Detect which cell encompasses the target text, then output its (X, Y) center coordinate. 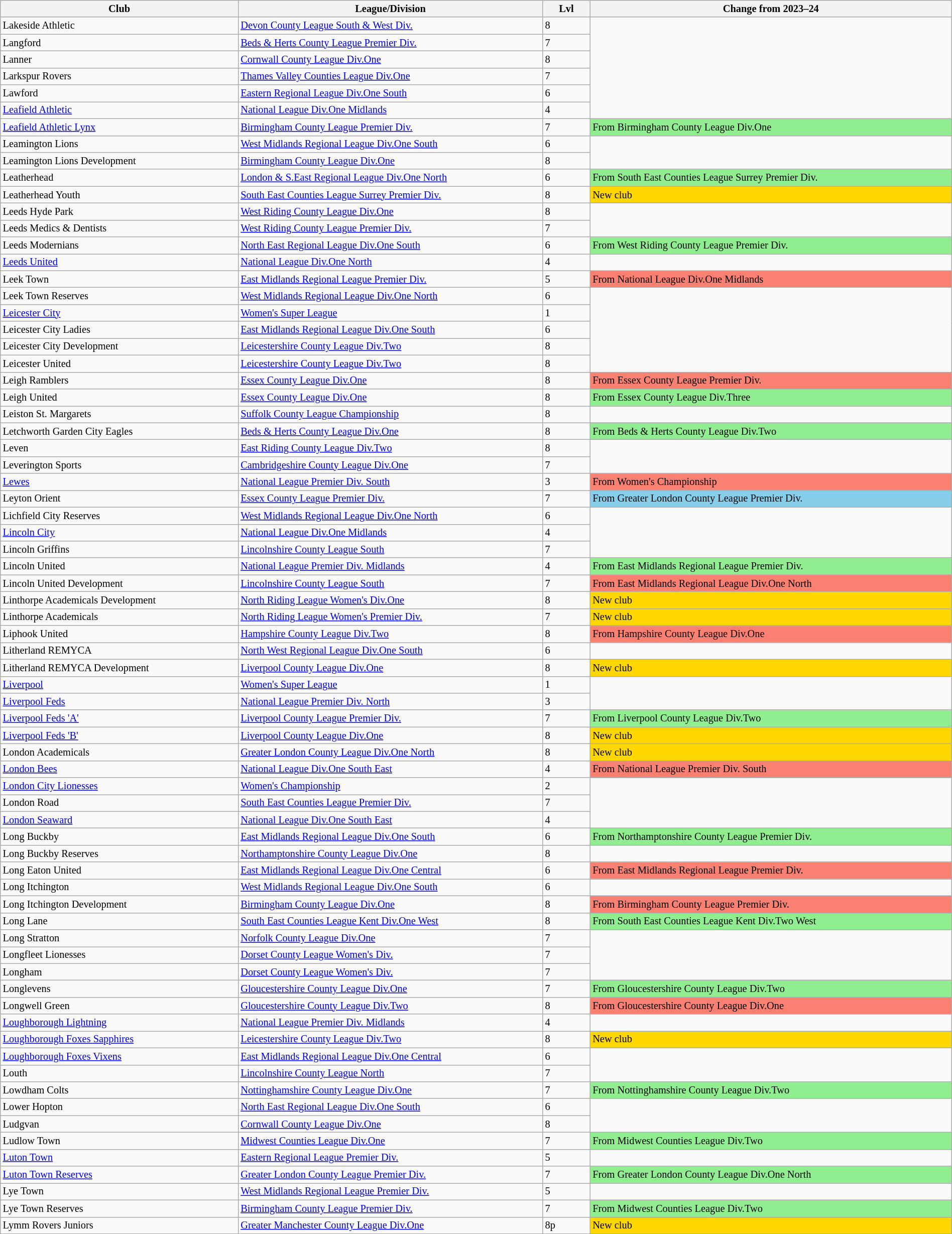
Lincoln Griffins (120, 549)
Lvl (566, 9)
From Hampshire County League Div.One (771, 634)
Luton Town (120, 1158)
Beds & Herts County League Div.One (390, 431)
Greater London County League Div.One North (390, 752)
Lincoln United (120, 566)
Lincolnshire County League North (390, 1073)
Liverpool County League Premier Div. (390, 718)
Lymm Rovers Juniors (120, 1225)
Lawford (120, 93)
Lowdham Colts (120, 1090)
From Gloucestershire County League Div.Two (771, 989)
Essex County League Premier Div. (390, 499)
Long Itchington Development (120, 904)
Lewes (120, 482)
National League Premier Div. North (390, 701)
East Riding County League Div.Two (390, 448)
From Northamptonshire County League Premier Div. (771, 837)
Leek Town (120, 279)
From Essex County League Premier Div. (771, 381)
Liverpool Feds 'A' (120, 718)
Linthorpe Academicals (120, 617)
Suffolk County League Championship (390, 414)
Lye Town (120, 1191)
London Bees (120, 769)
London Road (120, 803)
Leyton Orient (120, 499)
Eastern Regional League Premier Div. (390, 1158)
Langford (120, 43)
From National League Div.One Midlands (771, 279)
Leicester City Ladies (120, 330)
Nottinghamshire County League Div.One (390, 1090)
Longwell Green (120, 1006)
London & S.East Regional League Div.One North (390, 178)
Long Lane (120, 921)
Litherland REMYCA Development (120, 668)
From Nottinghamshire County League Div.Two (771, 1090)
Leamington Lions Development (120, 161)
Leafield Athletic (120, 110)
From Birmingham County League Div.One (771, 127)
Eastern Regional League Div.One South (390, 93)
Midwest Counties League Div.One (390, 1141)
Beds & Herts County League Premier Div. (390, 43)
Ludgvan (120, 1124)
Long Itchington (120, 887)
Long Buckby (120, 837)
Club (120, 9)
Liverpool Feds (120, 701)
Letchworth Garden City Eagles (120, 431)
League/Division (390, 9)
8p (566, 1225)
London City Lionesses (120, 786)
Leverington Sports (120, 465)
Leek Town Reserves (120, 296)
Leigh Ramblers (120, 381)
Litherland REMYCA (120, 651)
Lanner (120, 59)
Louth (120, 1073)
Gloucestershire County League Div.One (390, 989)
Long Buckby Reserves (120, 853)
Longfleet Lionesses (120, 955)
Leicester City (120, 313)
Leeds United (120, 262)
Leamington Lions (120, 144)
National League Premier Div. South (390, 482)
Change from 2023–24 (771, 9)
Leiston St. Margarets (120, 414)
North West Regional League Div.One South (390, 651)
Longlevens (120, 989)
Longham (120, 972)
North Riding League Women's Premier Div. (390, 617)
Norfolk County League Div.One (390, 938)
Thames Valley Counties League Div.One (390, 76)
Liverpool Feds 'B' (120, 735)
London Academicals (120, 752)
Leeds Medics & Dentists (120, 228)
Lincoln City (120, 533)
West Riding County League Div.One (390, 211)
Leafield Athletic Lynx (120, 127)
From East Midlands Regional League Div.One North (771, 583)
Linthorpe Academicals Development (120, 600)
National League Div.One North (390, 262)
Liphook United (120, 634)
From Essex County League Div.Three (771, 397)
Long Stratton (120, 938)
2 (566, 786)
Loughborough Foxes Vixens (120, 1056)
Luton Town Reserves (120, 1175)
Gloucestershire County League Div.Two (390, 1006)
From Greater London County League Premier Div. (771, 499)
From National League Premier Div. South (771, 769)
Greater Manchester County League Div.One (390, 1225)
Leicester United (120, 363)
East Midlands Regional League Premier Div. (390, 279)
Larkspur Rovers (120, 76)
From Women's Championship (771, 482)
Lichfield City Reserves (120, 516)
North Riding League Women's Div.One (390, 600)
From Greater London County League Div.One North (771, 1175)
Lower Hopton (120, 1107)
West Riding County League Premier Div. (390, 228)
From Birmingham County League Premier Div. (771, 904)
Northamptonshire County League Div.One (390, 853)
From Beds & Herts County League Div.Two (771, 431)
Leeds Modernians (120, 245)
Leicester City Development (120, 346)
Leeds Hyde Park (120, 211)
Hampshire County League Div.Two (390, 634)
Lakeside Athletic (120, 26)
From Gloucestershire County League Div.One (771, 1006)
From South East Counties League Surrey Premier Div. (771, 178)
Lye Town Reserves (120, 1208)
South East Counties League Kent Div.One West (390, 921)
Leatherhead Youth (120, 195)
London Seaward (120, 820)
Lincoln United Development (120, 583)
From South East Counties League Kent Div.Two West (771, 921)
South East Counties League Premier Div. (390, 803)
Liverpool (120, 685)
Ludlow Town (120, 1141)
Women's Championship (390, 786)
South East Counties League Surrey Premier Div. (390, 195)
Long Eaton United (120, 871)
Cambridgeshire County League Div.One (390, 465)
Greater London County League Premier Div. (390, 1175)
West Midlands Regional League Premier Div. (390, 1191)
Devon County League South & West Div. (390, 26)
Leatherhead (120, 178)
From Liverpool County League Div.Two (771, 718)
From West Riding County League Premier Div. (771, 245)
Loughborough Foxes Sapphires (120, 1039)
Leven (120, 448)
Leigh United (120, 397)
Loughborough Lightning (120, 1023)
